Search for the cell housing the specified text and yield its [x, y] center coordinate. 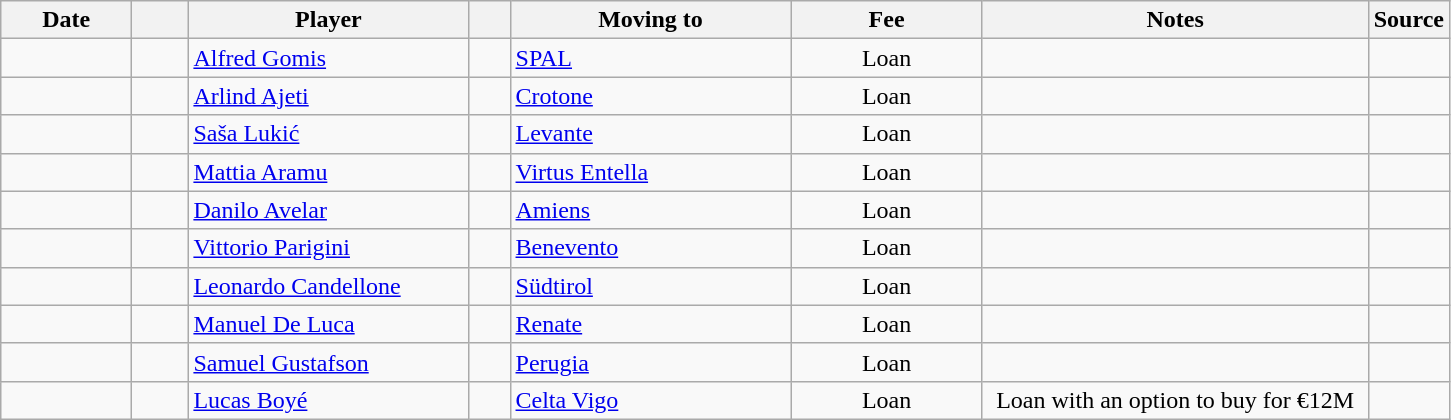
Levante [650, 134]
Crotone [650, 96]
Danilo Avelar [328, 210]
Manuel De Luca [328, 324]
Perugia [650, 362]
Celta Vigo [650, 400]
Saša Lukić [328, 134]
Südtirol [650, 286]
Alfred Gomis [328, 58]
Renate [650, 324]
Moving to [650, 20]
Mattia Aramu [328, 172]
Leonardo Candellone [328, 286]
Arlind Ajeti [328, 96]
Virtus Entella [650, 172]
Benevento [650, 248]
SPAL [650, 58]
Loan with an option to buy for €12M [1175, 400]
Lucas Boyé [328, 400]
Vittorio Parigini [328, 248]
Notes [1175, 20]
Source [1408, 20]
Samuel Gustafson [328, 362]
Amiens [650, 210]
Date [66, 20]
Player [328, 20]
Fee [886, 20]
